For the text-containing cell, return its midpoint in [x, y] coordinate format. 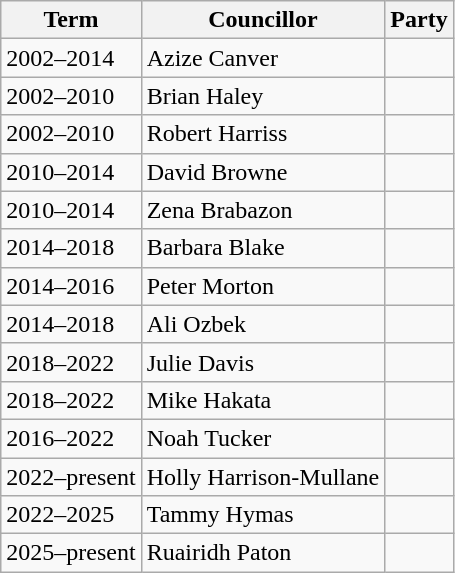
Councillor [263, 20]
2016–2022 [71, 438]
Zena Brabazon [263, 210]
2025–present [71, 553]
Holly Harrison-Mullane [263, 477]
Ali Ozbek [263, 324]
2022–present [71, 477]
Term [71, 20]
Party [419, 20]
2002–2014 [71, 58]
David Browne [263, 172]
Barbara Blake [263, 248]
Tammy Hymas [263, 515]
Mike Hakata [263, 400]
Ruairidh Paton [263, 553]
2014–2016 [71, 286]
Robert Harriss [263, 134]
Julie Davis [263, 362]
2022–2025 [71, 515]
Azize Canver [263, 58]
Peter Morton [263, 286]
Brian Haley [263, 96]
Noah Tucker [263, 438]
